Locate the cell with the specified text and output its (X, Y) center coordinate. 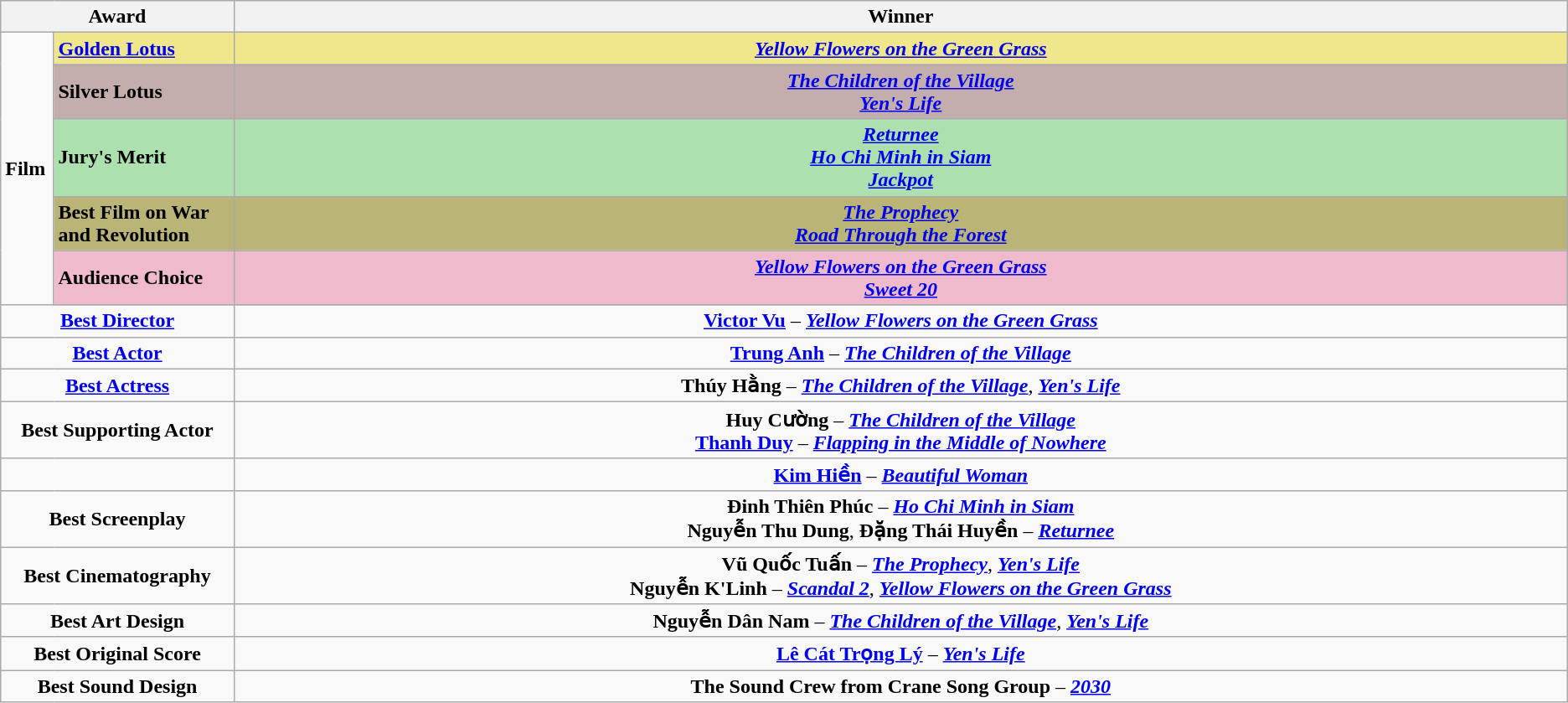
Huy Cường – The Children of the VillageThanh Duy – Flapping in the Middle of Nowhere (900, 431)
Audience Choice (144, 278)
Best Director (117, 321)
Yellow Flowers on the Green Grass (900, 49)
Best Art Design (117, 621)
Đinh Thiên Phúc – Ho Chi Minh in SiamNguyễn Thu Dung, Đặng Thái Huyền – Returnee (900, 519)
The ProphecyRoad Through the Forest (900, 223)
The Sound Crew from Crane Song Group – 2030 (900, 686)
Best Screenplay (117, 519)
Vũ Quốc Tuấn – The Prophecy, Yen's LifeNguyễn K'Linh – Scandal 2, Yellow Flowers on the Green Grass (900, 575)
ReturneeHo Chi Minh in SiamJackpot (900, 158)
Best Original Score (117, 654)
Kim Hiền – Beautiful Woman (900, 474)
The Children of the VillageYen's Life (900, 92)
Lê Cát Trọng Lý – Yen's Life (900, 654)
Yellow Flowers on the Green GrassSweet 20 (900, 278)
Jury's Merit (144, 158)
Award (117, 17)
Victor Vu – Yellow Flowers on the Green Grass (900, 321)
Silver Lotus (144, 92)
Best Actress (117, 385)
Golden Lotus (144, 49)
Best Cinematography (117, 575)
Best Sound Design (117, 686)
Best Film on War and Revolution (144, 223)
Thúy Hằng – The Children of the Village, Yen's Life (900, 385)
Trung Anh – The Children of the Village (900, 353)
Best Actor (117, 353)
Best Supporting Actor (117, 431)
Winner (900, 17)
Film (27, 169)
Nguyễn Dân Nam – The Children of the Village, Yen's Life (900, 621)
